For the text-containing cell, return its midpoint in (X, Y) coordinate format. 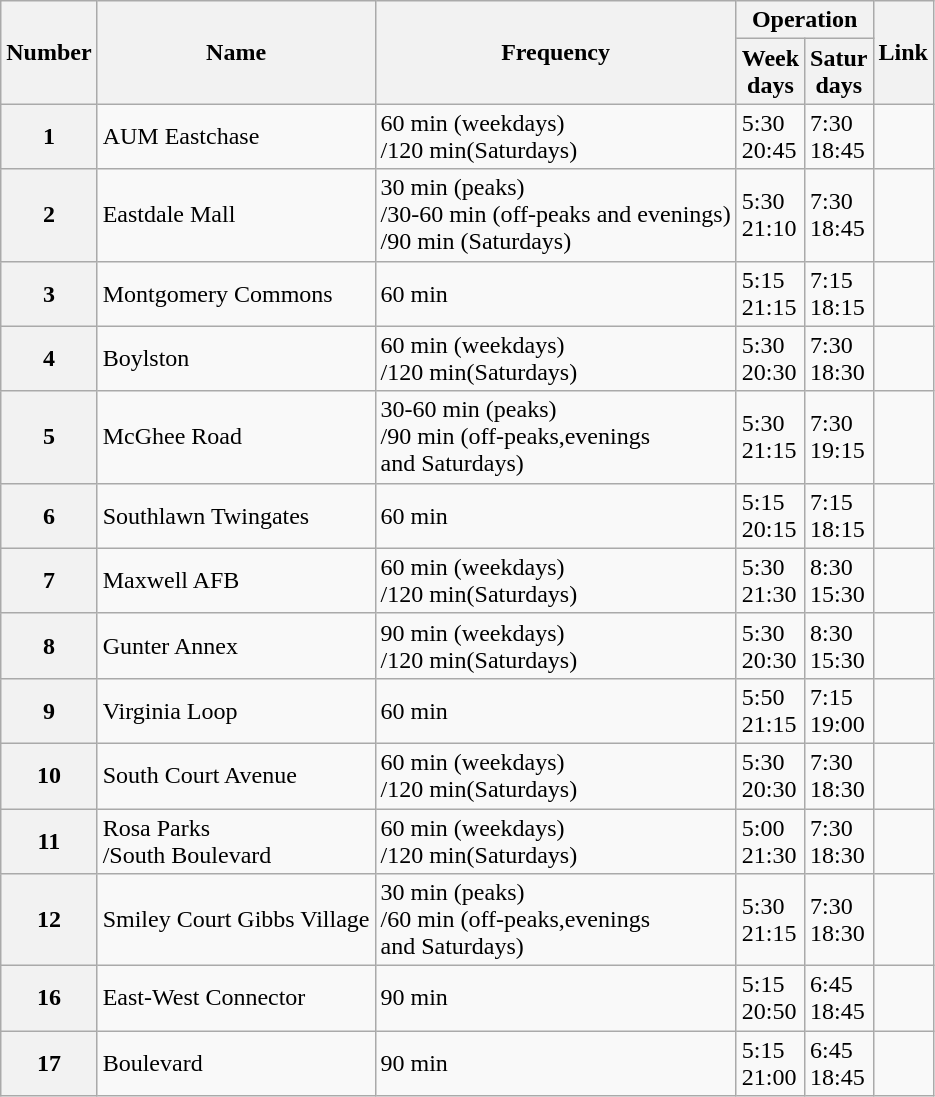
Operation (804, 20)
30 min (peaks)/30-60 min (off-peaks and evenings)/90 min (Saturdays) (556, 215)
10 (49, 776)
Boulevard (236, 1064)
Montgomery Commons (236, 294)
Frequency (556, 52)
5:1520:50 (770, 998)
Rosa Parks/South Boulevard (236, 840)
McGhee Road (236, 437)
Boylston (236, 358)
7 (49, 580)
5:5021:15 (770, 710)
7:3019:15 (839, 437)
12 (49, 920)
5:1521:15 (770, 294)
Name (236, 52)
4 (49, 358)
AUM Eastchase (236, 136)
Gunter Annex (236, 646)
17 (49, 1064)
Saturdays (839, 72)
5:3020:45 (770, 136)
Southlawn Twingates (236, 516)
5:1521:00 (770, 1064)
7:1519:00 (839, 710)
30 min (peaks)/60 min (off-peaks,eveningsand Saturdays) (556, 920)
9 (49, 710)
East-West Connector (236, 998)
16 (49, 998)
8 (49, 646)
3 (49, 294)
5:0021:30 (770, 840)
5:3021:30 (770, 580)
6 (49, 516)
Virginia Loop (236, 710)
90 min (weekdays)/120 min(Saturdays) (556, 646)
5:1520:15 (770, 516)
1 (49, 136)
Maxwell AFB (236, 580)
Weekdays (770, 72)
Number (49, 52)
11 (49, 840)
2 (49, 215)
Link (903, 52)
5 (49, 437)
5:3021:10 (770, 215)
South Court Avenue (236, 776)
30-60 min (peaks)/90 min (off-peaks,eveningsand Saturdays) (556, 437)
Eastdale Mall (236, 215)
Smiley Court Gibbs Village (236, 920)
